Return the [X, Y] coordinate for the center point of the cell that contains the specified text.  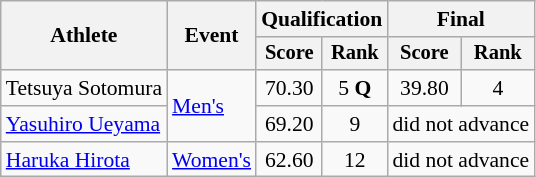
39.80 [424, 88]
Men's [212, 106]
Event [212, 36]
Qualification [322, 19]
5 Q [354, 88]
did not advance [460, 124]
69.20 [289, 124]
4 [498, 88]
Tetsuya Sotomura [84, 88]
Final [460, 19]
9 [354, 124]
Yasuhiro Ueyama [84, 124]
Athlete [84, 36]
70.30 [289, 88]
